Determine the (X, Y) coordinate at the center of the cell enclosing the given text.  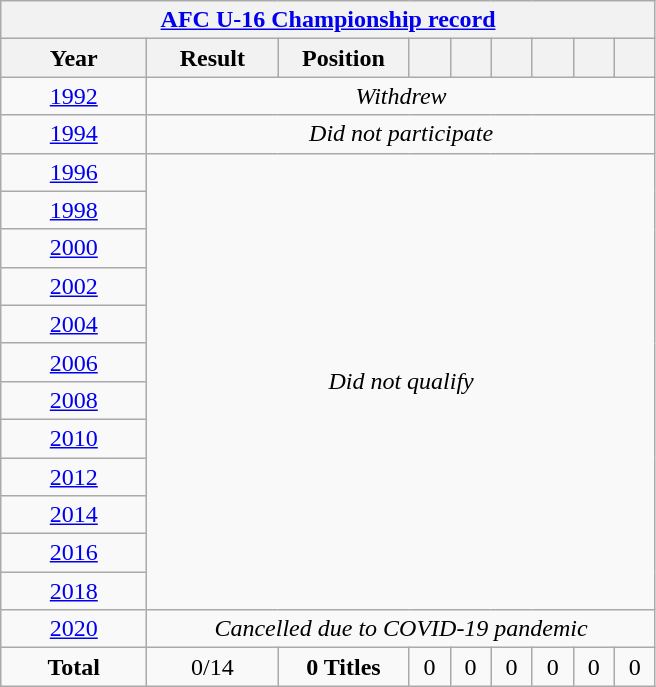
1998 (74, 210)
2016 (74, 553)
Withdrew (401, 96)
0 Titles (344, 667)
2004 (74, 324)
1992 (74, 96)
AFC U-16 Championship record (328, 20)
Total (74, 667)
2006 (74, 362)
Did not participate (401, 134)
1996 (74, 172)
2000 (74, 248)
1994 (74, 134)
Cancelled due to COVID-19 pandemic (401, 629)
0/14 (212, 667)
2020 (74, 629)
2002 (74, 286)
Result (212, 58)
2014 (74, 515)
Did not qualify (401, 382)
2018 (74, 591)
Year (74, 58)
2012 (74, 477)
Position (344, 58)
2010 (74, 438)
2008 (74, 400)
